Determine the (X, Y) coordinate at the center of the cell enclosing the given text.  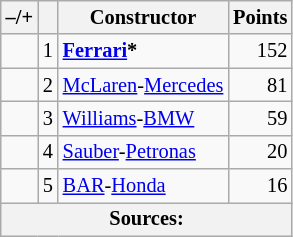
Sources: (147, 219)
5 (48, 186)
81 (260, 85)
1 (48, 51)
Points (260, 17)
McLaren-Mercedes (143, 85)
59 (260, 118)
Constructor (143, 17)
20 (260, 152)
4 (48, 152)
3 (48, 118)
BAR-Honda (143, 186)
Ferrari* (143, 51)
152 (260, 51)
16 (260, 186)
2 (48, 85)
Williams-BMW (143, 118)
–/+ (20, 17)
Sauber-Petronas (143, 152)
